Detect which cell encompasses the target text, then output its (x, y) center coordinate. 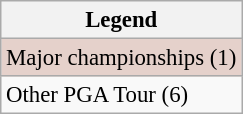
Major championships (1) (122, 58)
Legend (122, 20)
Other PGA Tour (6) (122, 95)
